Locate the cell with the specified text and output its [x, y] center coordinate. 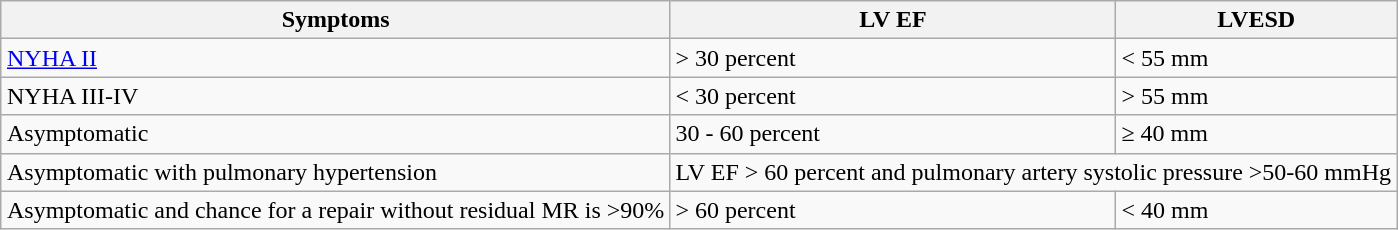
≥ 40 mm [1256, 134]
< 55 mm [1256, 58]
Asymptomatic [335, 134]
LV EF [893, 20]
LV EF > 60 percent and pulmonary artery systolic pressure >50-60 mmHg [1034, 172]
< 30 percent [893, 96]
Symptoms [335, 20]
> 55 mm [1256, 96]
> 60 percent [893, 210]
NYHA III-IV [335, 96]
LVESD [1256, 20]
30 - 60 percent [893, 134]
Asymptomatic with pulmonary hypertension [335, 172]
Asymptomatic and chance for a repair without residual MR is >90% [335, 210]
NYHA II [335, 58]
> 30 percent [893, 58]
< 40 mm [1256, 210]
